Determine the (X, Y) coordinate at the center of the cell enclosing the given text.  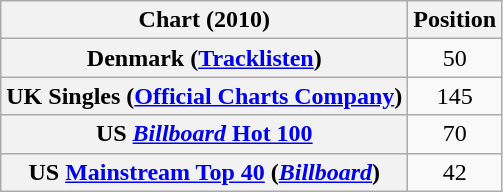
50 (455, 58)
145 (455, 96)
UK Singles (Official Charts Company) (204, 96)
42 (455, 172)
US Billboard Hot 100 (204, 134)
Chart (2010) (204, 20)
US Mainstream Top 40 (Billboard) (204, 172)
Denmark (Tracklisten) (204, 58)
70 (455, 134)
Position (455, 20)
